Output the [x, y] coordinate of the center of the cell containing the given text.  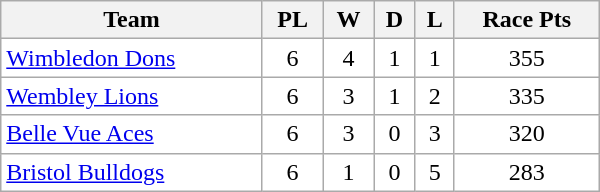
Race Pts [526, 20]
283 [526, 172]
Bristol Bulldogs [132, 172]
Belle Vue Aces [132, 134]
Wembley Lions [132, 96]
355 [526, 58]
Team [132, 20]
PL [292, 20]
4 [348, 58]
L [434, 20]
335 [526, 96]
320 [526, 134]
2 [434, 96]
W [348, 20]
5 [434, 172]
D [394, 20]
Wimbledon Dons [132, 58]
